Capture the cell that displays the provided text and extract its [x, y] central coordinate. 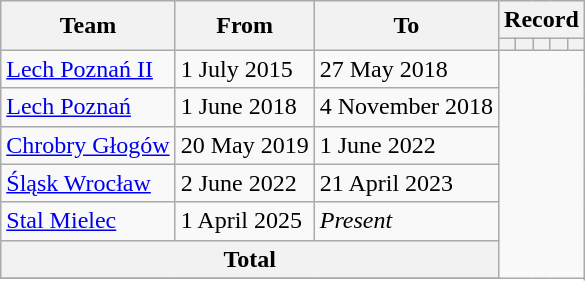
From [244, 26]
Stal Mielec [88, 221]
To [406, 26]
Total [250, 259]
20 May 2019 [244, 145]
Chrobry Głogów [88, 145]
1 June 2018 [244, 107]
27 May 2018 [406, 69]
1 April 2025 [244, 221]
1 July 2015 [244, 69]
Śląsk Wrocław [88, 183]
Record [542, 20]
Team [88, 26]
Present [406, 221]
Lech Poznań [88, 107]
4 November 2018 [406, 107]
21 April 2023 [406, 183]
Lech Poznań II [88, 69]
2 June 2022 [244, 183]
1 June 2022 [406, 145]
